Find where the given text appears and provide that cell's center as (X, Y) coordinate. 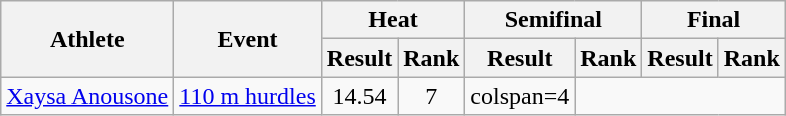
Athlete (88, 39)
7 (432, 96)
Semifinal (554, 20)
14.54 (359, 96)
Xaysa Anousone (88, 96)
110 m hurdles (248, 96)
Heat (393, 20)
colspan=4 (520, 96)
Event (248, 39)
Final (714, 20)
